Search for the cell housing the specified text and yield its [X, Y] center coordinate. 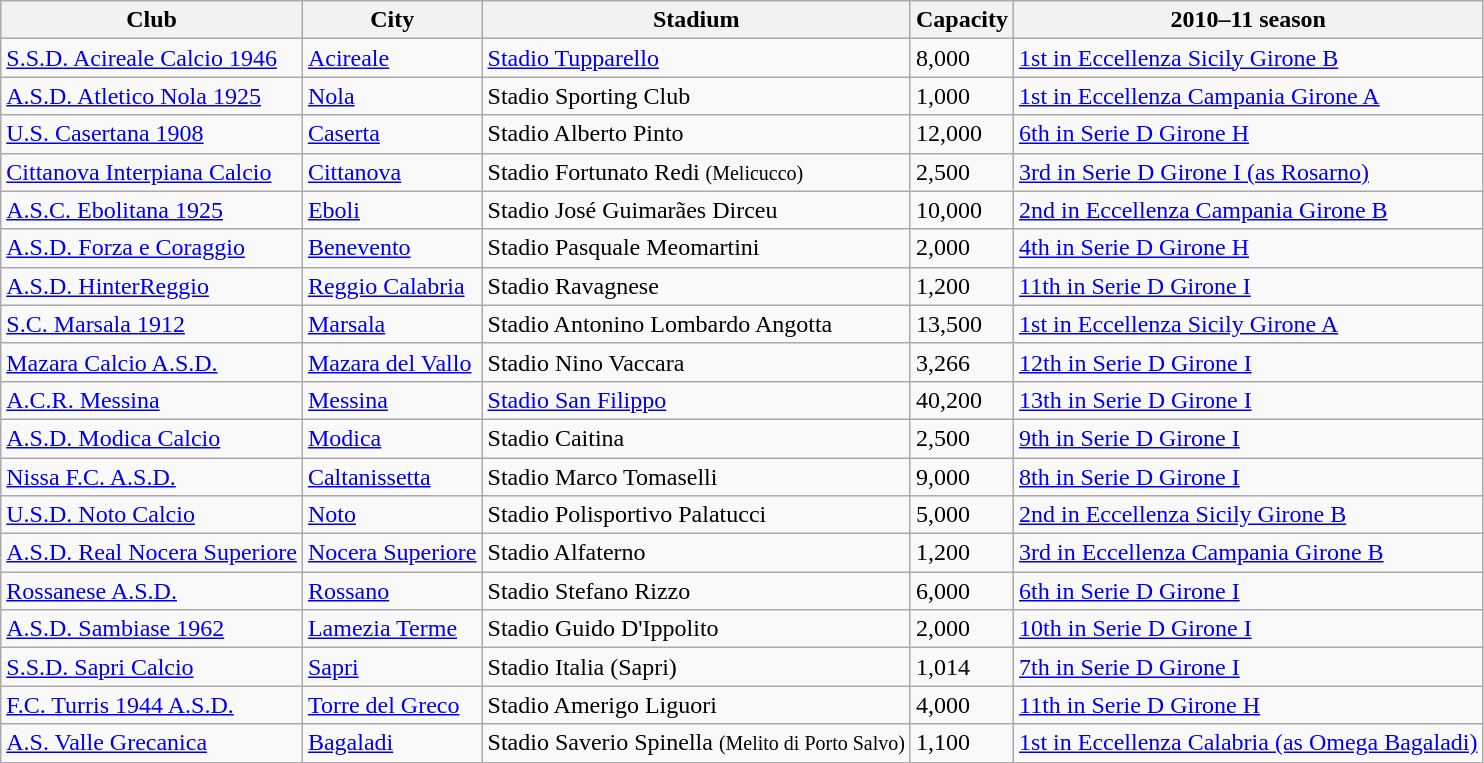
Acireale [392, 58]
Cittanova [392, 172]
Stadio San Filippo [696, 400]
Stadio Alberto Pinto [696, 134]
Capacity [962, 20]
12th in Serie D Girone I [1249, 362]
Caltanissetta [392, 477]
Stadio Saverio Spinella (Melito di Porto Salvo) [696, 743]
Stadio Alfaterno [696, 553]
4,000 [962, 705]
Stadio Amerigo Liguori [696, 705]
Stadio Italia (Sapri) [696, 667]
4th in Serie D Girone H [1249, 248]
1st in Eccellenza Calabria (as Omega Bagaladi) [1249, 743]
Nola [392, 96]
A.S. Valle Grecanica [152, 743]
7th in Serie D Girone I [1249, 667]
Nocera Superiore [392, 553]
2nd in Eccellenza Campania Girone B [1249, 210]
A.C.R. Messina [152, 400]
13,500 [962, 324]
F.C. Turris 1944 A.S.D. [152, 705]
Cittanova Interpiana Calcio [152, 172]
Bagaladi [392, 743]
10,000 [962, 210]
1,000 [962, 96]
Stadio Guido D'Ippolito [696, 629]
3rd in Serie D Girone I (as Rosarno) [1249, 172]
40,200 [962, 400]
S.C. Marsala 1912 [152, 324]
2010–11 season [1249, 20]
Stadio Marco Tomaselli [696, 477]
A.S.D. HinterReggio [152, 286]
10th in Serie D Girone I [1249, 629]
Nissa F.C. A.S.D. [152, 477]
9th in Serie D Girone I [1249, 438]
Stadium [696, 20]
A.S.D. Modica Calcio [152, 438]
5,000 [962, 515]
U.S.D. Noto Calcio [152, 515]
A.S.D. Forza e Coraggio [152, 248]
Stadio Polisportivo Palatucci [696, 515]
A.S.D. Atletico Nola 1925 [152, 96]
Stadio Ravagnese [696, 286]
3,266 [962, 362]
U.S. Casertana 1908 [152, 134]
Stadio Caitina [696, 438]
2nd in Eccellenza Sicily Girone B [1249, 515]
Eboli [392, 210]
Stadio Nino Vaccara [696, 362]
Messina [392, 400]
8th in Serie D Girone I [1249, 477]
6th in Serie D Girone I [1249, 591]
8,000 [962, 58]
9,000 [962, 477]
Mazara Calcio A.S.D. [152, 362]
A.S.D. Real Nocera Superiore [152, 553]
A.S.C. Ebolitana 1925 [152, 210]
Stadio José Guimarães Dirceu [696, 210]
Caserta [392, 134]
1,014 [962, 667]
6th in Serie D Girone H [1249, 134]
Stadio Sporting Club [696, 96]
Sapri [392, 667]
1st in Eccellenza Sicily Girone A [1249, 324]
Benevento [392, 248]
Modica [392, 438]
Mazara del Vallo [392, 362]
12,000 [962, 134]
6,000 [962, 591]
Torre del Greco [392, 705]
Stadio Tupparello [696, 58]
Rossanese A.S.D. [152, 591]
1st in Eccellenza Campania Girone A [1249, 96]
13th in Serie D Girone I [1249, 400]
Marsala [392, 324]
11th in Serie D Girone I [1249, 286]
S.S.D. Acireale Calcio 1946 [152, 58]
Reggio Calabria [392, 286]
Stadio Antonino Lombardo Angotta [696, 324]
1,100 [962, 743]
1st in Eccellenza Sicily Girone B [1249, 58]
11th in Serie D Girone H [1249, 705]
City [392, 20]
Stadio Fortunato Redi (Melicucco) [696, 172]
Stadio Stefano Rizzo [696, 591]
A.S.D. Sambiase 1962 [152, 629]
S.S.D. Sapri Calcio [152, 667]
Lamezia Terme [392, 629]
Club [152, 20]
3rd in Eccellenza Campania Girone B [1249, 553]
Stadio Pasquale Meomartini [696, 248]
Rossano [392, 591]
Noto [392, 515]
